Provide the (x, y) coordinate of the cell's center where the given text is located.  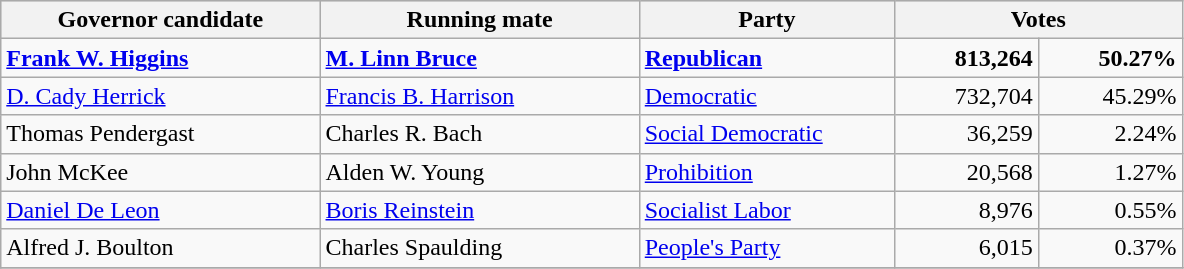
36,259 (967, 134)
Alden W. Young (480, 172)
8,976 (967, 210)
Socialist Labor (766, 210)
Democratic (766, 96)
Party (766, 20)
Francis B. Harrison (480, 96)
0.55% (1110, 210)
2.24% (1110, 134)
Alfred J. Boulton (160, 248)
Charles R. Bach (480, 134)
Running mate (480, 20)
45.29% (1110, 96)
Boris Reinstein (480, 210)
Governor candidate (160, 20)
0.37% (1110, 248)
Charles Spaulding (480, 248)
M. Linn Bruce (480, 58)
1.27% (1110, 172)
Social Democratic (766, 134)
People's Party (766, 248)
732,704 (967, 96)
Republican (766, 58)
20,568 (967, 172)
813,264 (967, 58)
Frank W. Higgins (160, 58)
D. Cady Herrick (160, 96)
Votes (1038, 20)
50.27% (1110, 58)
6,015 (967, 248)
Prohibition (766, 172)
Daniel De Leon (160, 210)
John McKee (160, 172)
Thomas Pendergast (160, 134)
